Locate the cell with the specified text and output its [x, y] center coordinate. 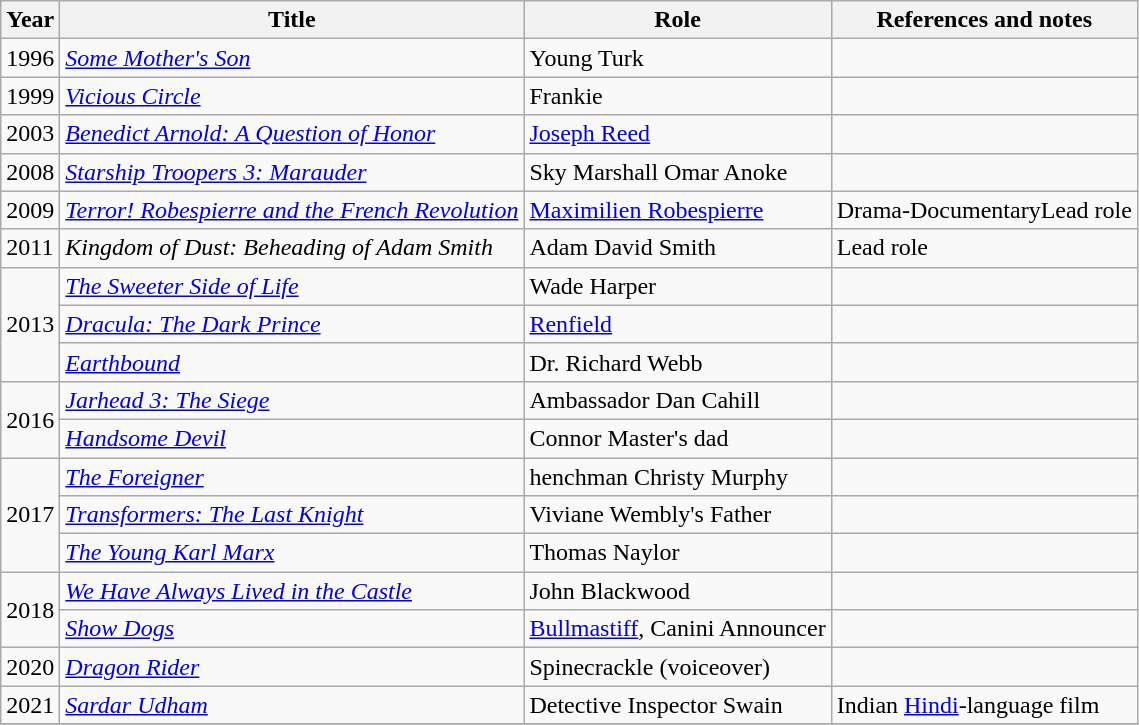
Dracula: The Dark Prince [292, 324]
Detective Inspector Swain [678, 705]
Ambassador Dan Cahill [678, 400]
Drama-DocumentaryLead role [984, 210]
Viviane Wembly's Father [678, 515]
Spinecrackle (voiceover) [678, 667]
Sardar Udham [292, 705]
Transformers: The Last Knight [292, 515]
1996 [30, 58]
2013 [30, 324]
2003 [30, 134]
Young Turk [678, 58]
2020 [30, 667]
Joseph Reed [678, 134]
henchman Christy Murphy [678, 477]
The Foreigner [292, 477]
Terror! Robespierre and the French Revolution [292, 210]
Bullmastiff, Canini Announcer [678, 629]
Wade Harper [678, 286]
Earthbound [292, 362]
We Have Always Lived in the Castle [292, 591]
Sky Marshall Omar Anoke [678, 172]
2008 [30, 172]
Title [292, 20]
Show Dogs [292, 629]
2018 [30, 610]
Indian Hindi-language film [984, 705]
Kingdom of Dust: Beheading of Adam Smith [292, 248]
2021 [30, 705]
Handsome Devil [292, 438]
John Blackwood [678, 591]
Some Mother's Son [292, 58]
Vicious Circle [292, 96]
1999 [30, 96]
Starship Troopers 3: Marauder [292, 172]
Jarhead 3: The Siege [292, 400]
Adam David Smith [678, 248]
Year [30, 20]
The Young Karl Marx [292, 553]
Lead role [984, 248]
Dr. Richard Webb [678, 362]
2009 [30, 210]
Maximilien Robespierre [678, 210]
Dragon Rider [292, 667]
Connor Master's dad [678, 438]
Frankie [678, 96]
2016 [30, 419]
2011 [30, 248]
Renfield [678, 324]
References and notes [984, 20]
Benedict Arnold: A Question of Honor [292, 134]
Role [678, 20]
2017 [30, 515]
Thomas Naylor [678, 553]
The Sweeter Side of Life [292, 286]
